Pinpoint the cell where the given text exists, returning its [x, y] midpoint coordinate. 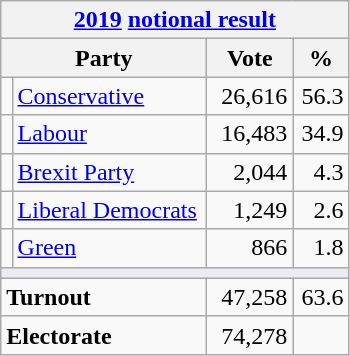
1.8 [321, 248]
Vote [250, 58]
Brexit Party [110, 172]
56.3 [321, 96]
74,278 [250, 335]
Labour [110, 134]
1,249 [250, 210]
Green [110, 248]
2.6 [321, 210]
% [321, 58]
Liberal Democrats [110, 210]
4.3 [321, 172]
2,044 [250, 172]
16,483 [250, 134]
Party [104, 58]
866 [250, 248]
2019 notional result [175, 20]
34.9 [321, 134]
63.6 [321, 297]
Conservative [110, 96]
26,616 [250, 96]
Turnout [104, 297]
Electorate [104, 335]
47,258 [250, 297]
